Scan for the cell matching the given text and deliver its (X, Y) coordinate at center. 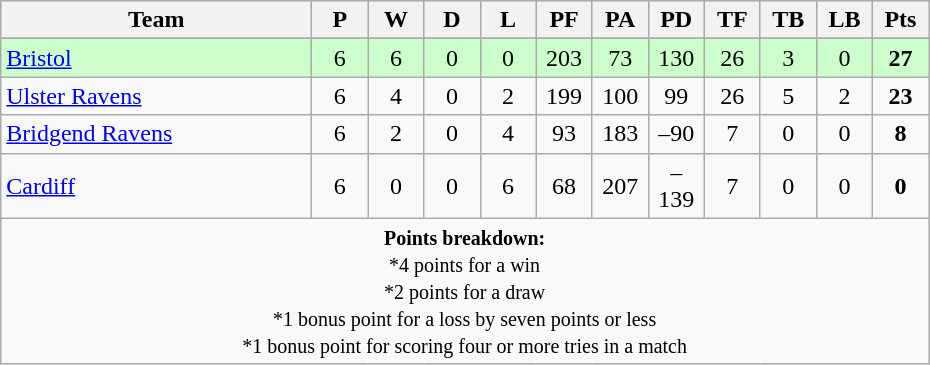
TF (732, 20)
27 (900, 58)
–90 (676, 134)
D (452, 20)
183 (620, 134)
PF (564, 20)
93 (564, 134)
5 (788, 96)
3 (788, 58)
99 (676, 96)
Cardiff (156, 186)
P (340, 20)
68 (564, 186)
73 (620, 58)
130 (676, 58)
PD (676, 20)
W (396, 20)
8 (900, 134)
Team (156, 20)
23 (900, 96)
Bridgend Ravens (156, 134)
199 (564, 96)
207 (620, 186)
PA (620, 20)
100 (620, 96)
L (508, 20)
203 (564, 58)
LB (844, 20)
Ulster Ravens (156, 96)
–139 (676, 186)
Pts (900, 20)
TB (788, 20)
Bristol (156, 58)
